Output the [x, y] coordinate of the center of the cell containing the given text.  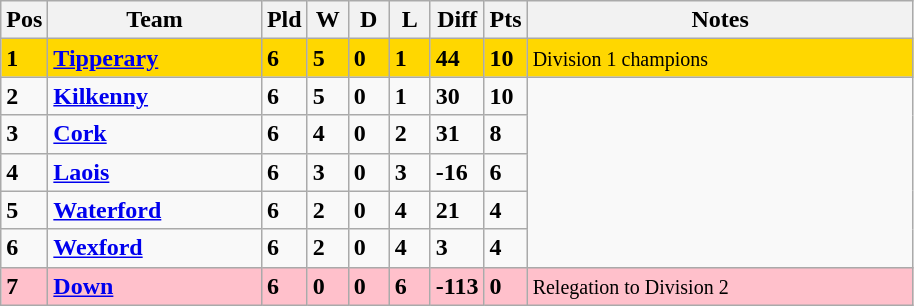
W [328, 20]
Down [155, 286]
Cork [155, 134]
Waterford [155, 210]
Division 1 champions [720, 58]
Notes [720, 20]
Tipperary [155, 58]
Pts [506, 20]
Team [155, 20]
-113 [457, 286]
Relegation to Division 2 [720, 286]
8 [506, 134]
30 [457, 96]
Pld [284, 20]
Diff [457, 20]
Pos [24, 20]
L [410, 20]
Laois [155, 172]
Wexford [155, 248]
21 [457, 210]
Kilkenny [155, 96]
31 [457, 134]
7 [24, 286]
D [368, 20]
44 [457, 58]
-16 [457, 172]
